For the text-containing cell, return its midpoint in [x, y] coordinate format. 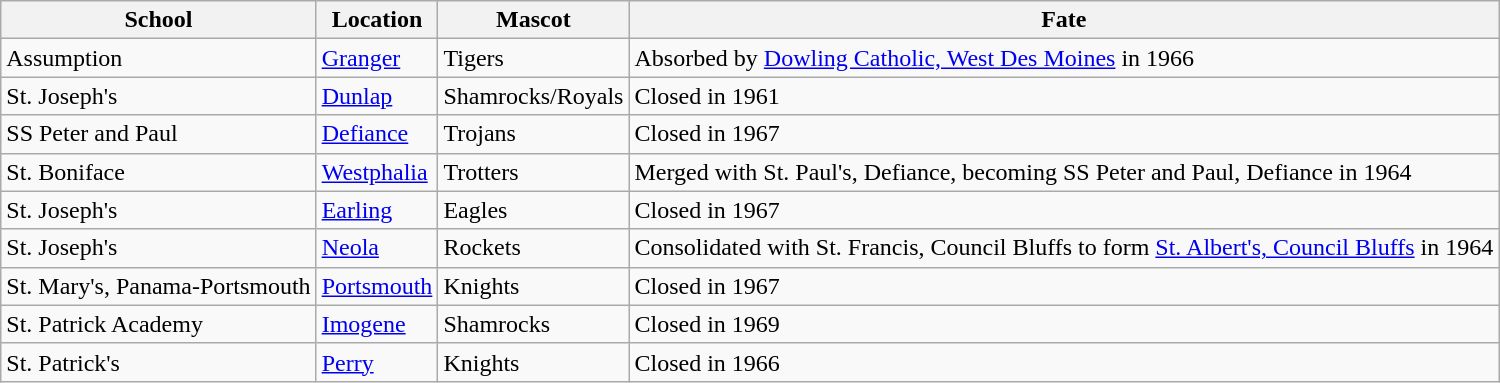
Westphalia [377, 172]
Tigers [534, 58]
Closed in 1969 [1064, 324]
Defiance [377, 134]
Closed in 1966 [1064, 362]
Eagles [534, 210]
Trotters [534, 172]
School [158, 20]
Neola [377, 248]
Imogene [377, 324]
Shamrocks/Royals [534, 96]
Merged with St. Paul's, Defiance, becoming SS Peter and Paul, Defiance in 1964 [1064, 172]
Trojans [534, 134]
St. Patrick Academy [158, 324]
Mascot [534, 20]
Perry [377, 362]
Earling [377, 210]
Rockets [534, 248]
St. Patrick's [158, 362]
Closed in 1961 [1064, 96]
Fate [1064, 20]
St. Mary's, Panama-Portsmouth [158, 286]
Assumption [158, 58]
Portsmouth [377, 286]
SS Peter and Paul [158, 134]
Absorbed by Dowling Catholic, West Des Moines in 1966 [1064, 58]
Location [377, 20]
Dunlap [377, 96]
Granger [377, 58]
Shamrocks [534, 324]
Consolidated with St. Francis, Council Bluffs to form St. Albert's, Council Bluffs in 1964 [1064, 248]
St. Boniface [158, 172]
